Scan for the cell matching the given text and deliver its [x, y] coordinate at center. 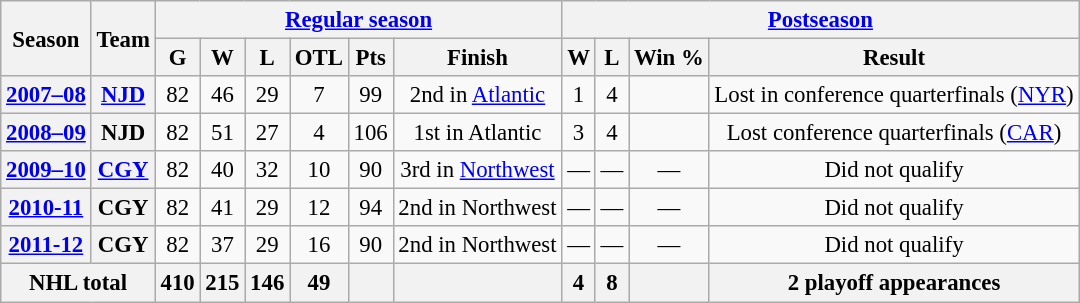
215 [222, 283]
10 [320, 170]
410 [178, 283]
Result [894, 58]
41 [222, 208]
106 [370, 133]
49 [320, 283]
2011-12 [46, 245]
7 [320, 95]
2nd in Atlantic [478, 95]
46 [222, 95]
G [178, 58]
32 [268, 170]
37 [222, 245]
1 [578, 95]
40 [222, 170]
3rd in Northwest [478, 170]
Postseason [820, 20]
2009–10 [46, 170]
OTL [320, 58]
Finish [478, 58]
8 [612, 283]
146 [268, 283]
Pts [370, 58]
12 [320, 208]
3 [578, 133]
1st in Atlantic [478, 133]
94 [370, 208]
Season [46, 38]
2008–09 [46, 133]
Lost in conference quarterfinals (NYR) [894, 95]
NHL total [78, 283]
27 [268, 133]
Regular season [358, 20]
2007–08 [46, 95]
99 [370, 95]
2010-11 [46, 208]
Lost conference quarterfinals (CAR) [894, 133]
16 [320, 245]
2 playoff appearances [894, 283]
Team [123, 38]
Win % [669, 58]
51 [222, 133]
